Scan for the cell matching the given text and deliver its (X, Y) coordinate at center. 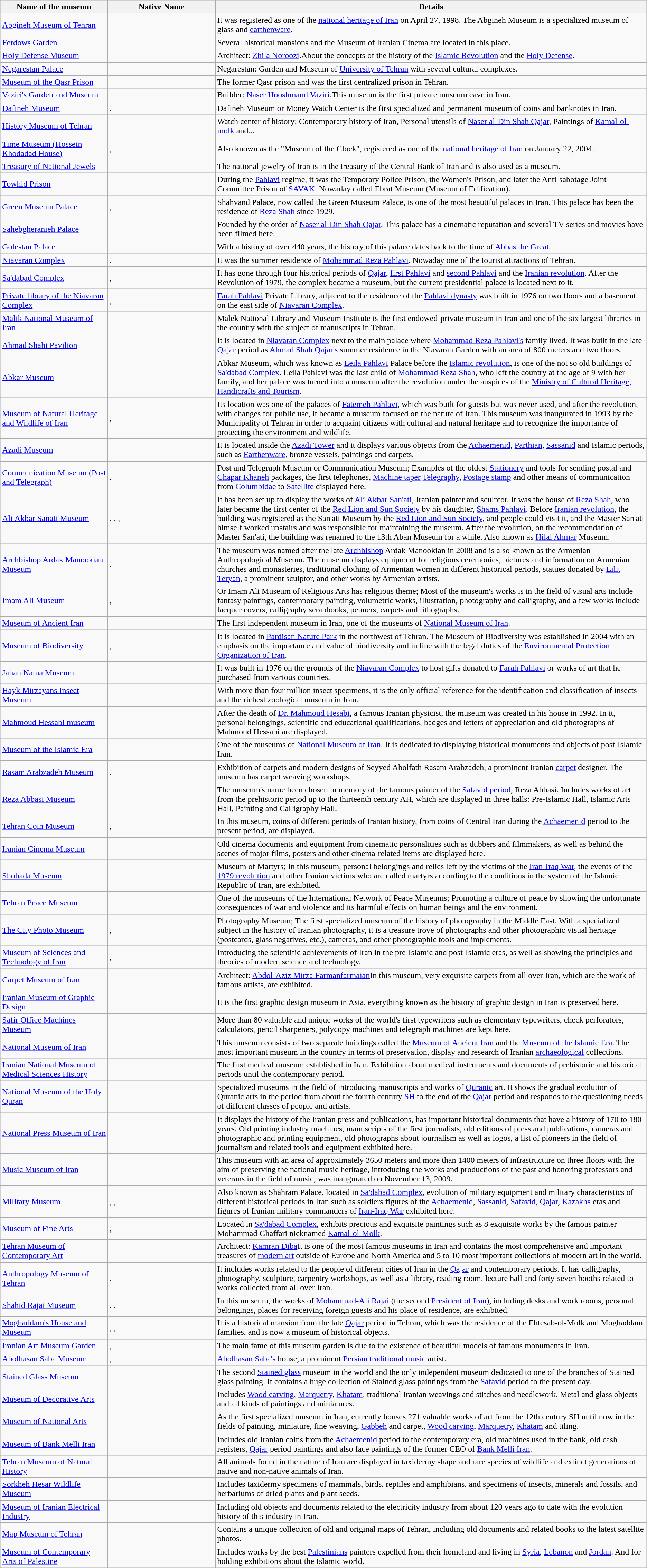
Imam Ali Museum (54, 600)
Several historical mansions and the Museum of Iranian Cinema are located in this place. (431, 42)
It is the first graphic design museum in Asia, everything known as the history of graphic design in Iran is preserved here. (431, 1002)
It was the summer residence of Mohammad Reza Pahlavi. Nowaday one of the tourist attractions of Tehran. (431, 260)
Military Museum (54, 1201)
Tehran Coin Museum (54, 826)
National Museum of Iran (54, 1047)
Tehran Museum of Natural History (54, 1467)
It was registered as one of the national heritage of Iran on April 27, 1998. The Abgineh Museum is a specialized museum of glass and earthenware. (431, 25)
Music Museum of Iran (54, 1170)
Treasury of National Jewels (54, 166)
Museum of Ancient Iran (54, 623)
National Museum of the Holy Quran (54, 1097)
Niavaran Complex (54, 260)
Time Museum (Hossein Khodadad House) (54, 149)
Watch center of history; Contemporary history of Iran, Personal utensils of Naser al-Din Shah Qajar, Paintings of Kamal-ol-molk and... (431, 126)
Safir Office Machines Museum (54, 1025)
Stained Glass Museum (54, 1376)
Ali Akbar Sanati Museum (54, 518)
Museum of Natural Heritage and Wildlife of Iran (54, 418)
Museum of Iranian Electrical Industry (54, 1512)
Iranian Cinema Museum (54, 848)
Malik National Museum of Iran (54, 323)
Museum of Bank Melli Iran (54, 1444)
Museum of the Qasr Prison (54, 82)
Abolhasan Saba Museum (54, 1359)
Museum of Contemporary Arts of Palestine (54, 1557)
Iranian National Museum of Medical Sciences History (54, 1070)
Dafineh Museum (54, 108)
Museum of Sciences and Technology of Iran (54, 957)
With a history of over 440 years, the history of this palace dates back to the time of Abbas the Great. (431, 247)
Native Name (162, 7)
Museum of National Arts (54, 1421)
Museum of Fine Arts (54, 1228)
Carpet Museum of Iran (54, 980)
Abgineh Museum of Tehran (54, 25)
Contains a unique collection of old and original maps of Tehran, including old documents and related books to the latest satellite photos. (431, 1534)
Abkar Museum (54, 377)
Reza Abbasi Museum (54, 799)
The City Photo Museum (54, 930)
Museum of Biodiversity (54, 645)
Holy Defense Museum (54, 56)
Museum of the Islamic Era (54, 750)
Moghaddam's House and Museum (54, 1328)
Dafineh Museum or Money Watch Center is the first specialized and permanent museum of coins and banknotes in Iran. (431, 108)
Tehran Museum of Contemporary Art (54, 1251)
The former Qasr prison and was the first centralized prison in Tehran. (431, 82)
Private library of the Niavaran Complex (54, 301)
Iranian Art Museum Garden (54, 1346)
Jahan Nama Museum (54, 673)
, , , (162, 518)
Negarestan: Garden and Museum of University of Tehran with several cultural complexes. (431, 69)
Golestan Palace (54, 247)
Anthropology Museum of Tehran (54, 1278)
Communication Museum (Post and Telegraph) (54, 477)
Hayk Mirzayans Insect Museum (54, 695)
Museum of Decorative Arts (54, 1399)
The national jewelry of Iran is in the treasury of the Central Bank of Iran and is also used as a museum. (431, 166)
The main fame of this museum garden is due to the existence of beautiful models of famous monuments in Iran. (431, 1346)
Archbishop Ardak Manookian Museum (54, 564)
Ferdows Garden (54, 42)
Towhid Prison (54, 184)
Sahebgheranieh Palace (54, 229)
Shohada Museum (54, 876)
Abolhasan Saba's house, a prominent Persian traditional music artist. (431, 1359)
Rasam Arabzadeh Museum (54, 772)
Sa'dabad Complex (54, 278)
The first independent museum in Iran, one of the museums of National Museum of Iran. (431, 623)
Builder: Naser Hooshmand Vaziri.This museum is the first private museum cave in Iran. (431, 95)
Green Museum Palace (54, 207)
Founded by the order of Naser al-Din Shah Qajar. This palace has a cinematic reputation and several TV series and movies have been filmed here. (431, 229)
Ahmad Shahi Pavilion (54, 345)
Name of the museum (54, 7)
Also known as the "Museum of the Clock", registered as one of the national heritage of Iran on January 22, 2004. (431, 149)
History Museum of Tehran (54, 126)
Sorkheh Hesar Wildlife Museum (54, 1489)
Mahmoud Hessabi museum (54, 722)
Tehran Peace Museum (54, 903)
Architect: Zhila Noroozi.About the concepts of the history of the Islamic Revolution and the Holy Defense. (431, 56)
Vaziri's Garden and Museum (54, 95)
Shahid Rajai Museum (54, 1305)
Details (431, 7)
Negarestan Palace (54, 69)
Map Museum of Tehran (54, 1534)
One of the museums of National Museum of Iran. It is dedicated to displaying historical monuments and objects of post-Islamic Iran. (431, 750)
Azadi Museum (54, 450)
National Press Museum of Iran (54, 1133)
Iranian Museum of Graphic Design (54, 1002)
